Find where the given text appears and provide that cell's center as (x, y) coordinate. 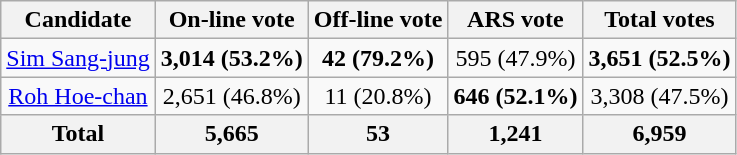
646 (52.1%) (516, 96)
2,651 (46.8%) (232, 96)
Off-line vote (378, 20)
1,241 (516, 134)
3,014 (53.2%) (232, 58)
Candidate (78, 20)
11 (20.8%) (378, 96)
42 (79.2%) (378, 58)
3,651 (52.5%) (660, 58)
ARS vote (516, 20)
3,308 (47.5%) (660, 96)
Sim Sang-jung (78, 58)
595 (47.9%) (516, 58)
6,959 (660, 134)
5,665 (232, 134)
Total (78, 134)
Roh Hoe-chan (78, 96)
On-line vote (232, 20)
Total votes (660, 20)
53 (378, 134)
